Pinpoint the cell where the given text exists, returning its (x, y) midpoint coordinate. 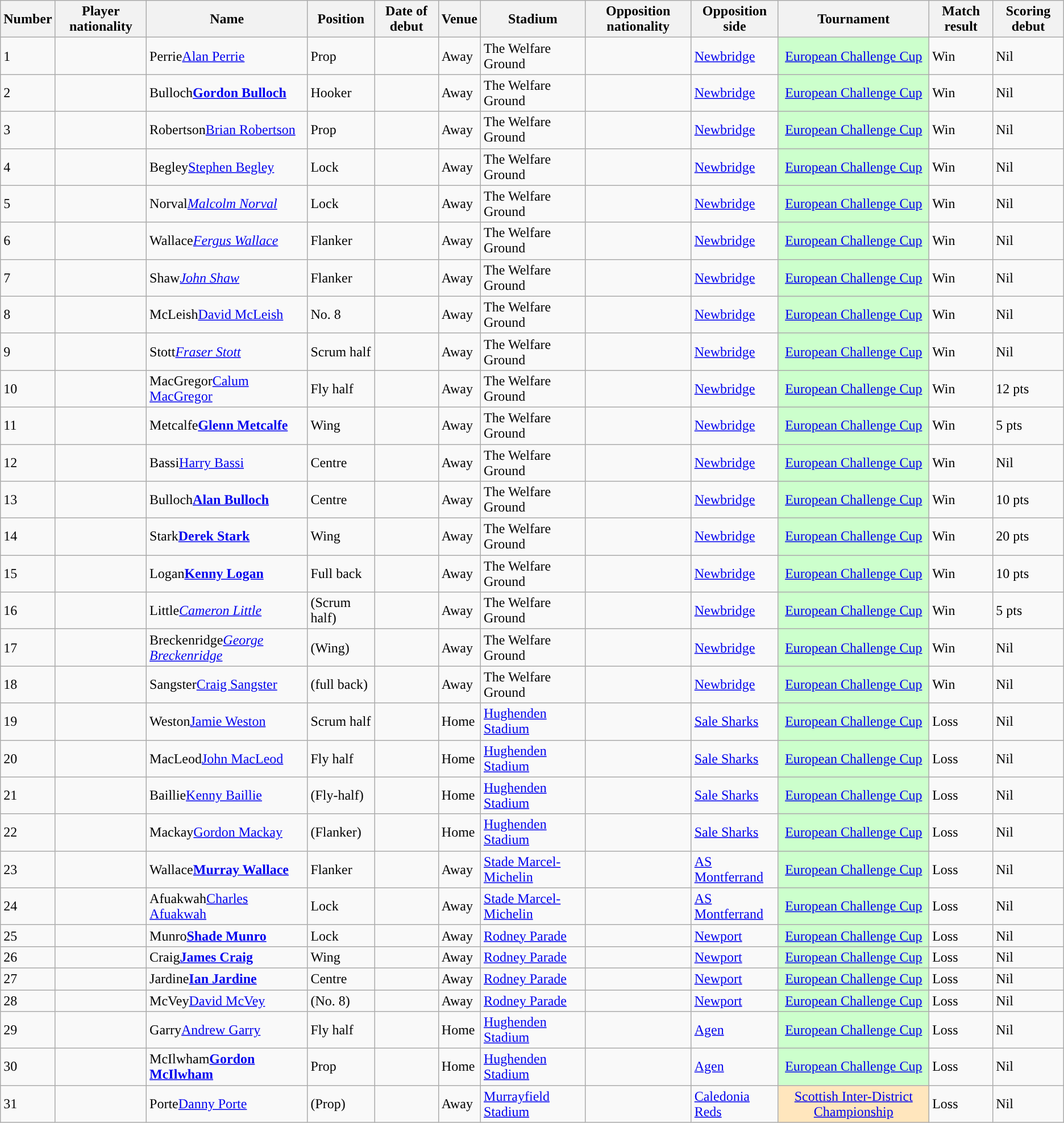
WestonJamie Weston (227, 722)
(Prop) (341, 1104)
Position (341, 19)
Match result (961, 19)
24 (28, 906)
16 (28, 610)
1 (28, 56)
30 (28, 1067)
BullochAlan Bulloch (227, 500)
Hooker (341, 93)
19 (28, 722)
Date of debut (407, 19)
15 (28, 574)
MunroShade Munro (227, 935)
(No. 8) (341, 1001)
(Fly-half) (341, 796)
MetcalfeGlenn Metcalfe (227, 425)
MackayGordon Mackay (227, 832)
AfuakwahCharles Afuakwah (227, 906)
13 (28, 500)
(Scrum half) (341, 610)
8 (28, 315)
No. 8 (341, 315)
BassiHarry Bassi (227, 463)
MacGregorCalum MacGregor (227, 389)
SangsterCraig Sangster (227, 684)
27 (28, 979)
Tournament (854, 19)
StarkDerek Stark (227, 536)
12 pts (1028, 389)
25 (28, 935)
RobertsonBrian Robertson (227, 130)
BegleyStephen Begley (227, 167)
PorteDanny Porte (227, 1104)
LoganKenny Logan (227, 574)
McVeyDavid McVey (227, 1001)
5 (28, 203)
22 (28, 832)
Caledonia Reds (734, 1104)
Number (28, 19)
StottFraser Stott (227, 351)
(Wing) (341, 648)
BreckenridgeGeorge Breckenridge (227, 648)
23 (28, 870)
Stadium (533, 19)
Player nationality (101, 19)
GarryAndrew Garry (227, 1030)
31 (28, 1104)
7 (28, 277)
MacLeodJohn MacLeod (227, 758)
4 (28, 167)
JardineIan Jardine (227, 979)
20 pts (1028, 536)
12 (28, 463)
WallaceFergus Wallace (227, 241)
LittleCameron Little (227, 610)
McIlwhamGordon McIlwham (227, 1067)
PerrieAlan Perrie (227, 56)
Name (227, 19)
BullochGordon Bulloch (227, 93)
CraigJames Craig (227, 957)
14 (28, 536)
28 (28, 1001)
10 (28, 389)
11 (28, 425)
Full back (341, 574)
3 (28, 130)
17 (28, 648)
ShawJohn Shaw (227, 277)
2 (28, 93)
26 (28, 957)
6 (28, 241)
9 (28, 351)
WallaceMurray Wallace (227, 870)
NorvalMalcolm Norval (227, 203)
BaillieKenny Baillie (227, 796)
21 (28, 796)
Scoring debut (1028, 19)
29 (28, 1030)
Venue (459, 19)
(full back) (341, 684)
Scottish Inter-District Championship (854, 1104)
Opposition nationality (638, 19)
20 (28, 758)
Murrayfield Stadium (533, 1104)
McLeishDavid McLeish (227, 315)
18 (28, 684)
Opposition side (734, 19)
(Flanker) (341, 832)
